Locate the cell with the specified text and output its (x, y) center coordinate. 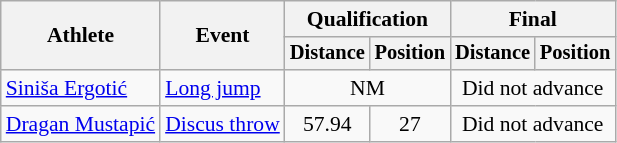
Long jump (222, 88)
27 (410, 124)
57.94 (328, 124)
Final (532, 19)
NM (368, 88)
Athlete (80, 36)
Qualification (368, 19)
Discus throw (222, 124)
Event (222, 36)
Dragan Mustapić (80, 124)
Siniša Ergotić (80, 88)
